Detect which cell encompasses the target text, then output its (x, y) center coordinate. 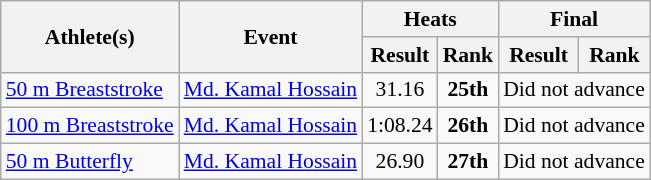
26.90 (400, 162)
Heats (430, 19)
Event (270, 36)
27th (468, 162)
31.16 (400, 90)
1:08.24 (400, 126)
26th (468, 126)
50 m Butterfly (90, 162)
25th (468, 90)
100 m Breaststroke (90, 126)
Athlete(s) (90, 36)
Final (574, 19)
50 m Breaststroke (90, 90)
